Determine the [x, y] coordinate at the center of the cell enclosing the given text.  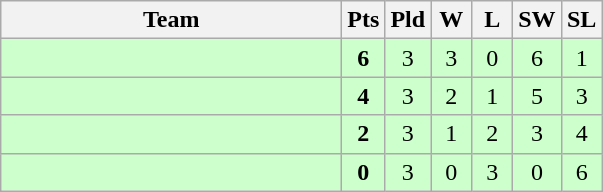
L [492, 20]
Pts [364, 20]
Team [172, 20]
Pld [408, 20]
SW [537, 20]
W [452, 20]
5 [537, 96]
SL [582, 20]
